Extract the (x, y) coordinate from the center of the cell holding the provided text.  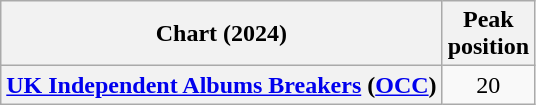
Chart (2024) (222, 34)
UK Independent Albums Breakers (OCC) (222, 85)
20 (488, 85)
Peak position (488, 34)
